For the text-containing cell, return its midpoint in (x, y) coordinate format. 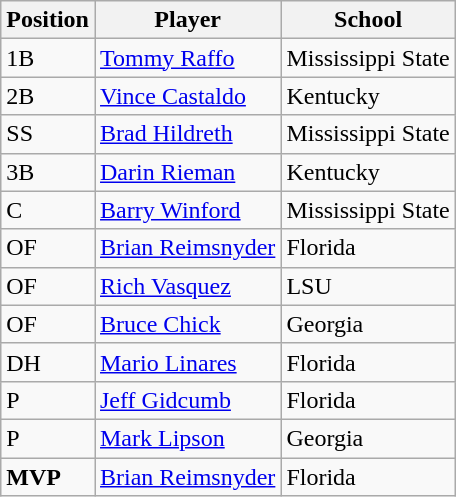
Jeff Gidcumb (187, 400)
2B (48, 96)
Rich Vasquez (187, 286)
Vince Castaldo (187, 96)
SS (48, 134)
LSU (368, 286)
C (48, 210)
Mario Linares (187, 362)
DH (48, 362)
MVP (48, 477)
3B (48, 172)
Position (48, 20)
Bruce Chick (187, 324)
Barry Winford (187, 210)
Darin Rieman (187, 172)
Brad Hildreth (187, 134)
School (368, 20)
Mark Lipson (187, 438)
Player (187, 20)
1B (48, 58)
Tommy Raffo (187, 58)
